Find where the given text appears and provide that cell's center as (x, y) coordinate. 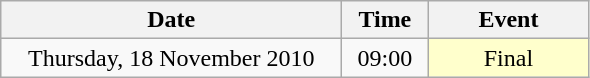
Thursday, 18 November 2010 (172, 58)
Event (508, 20)
09:00 (385, 58)
Date (172, 20)
Final (508, 58)
Time (385, 20)
